Capture the cell that displays the provided text and extract its (x, y) central coordinate. 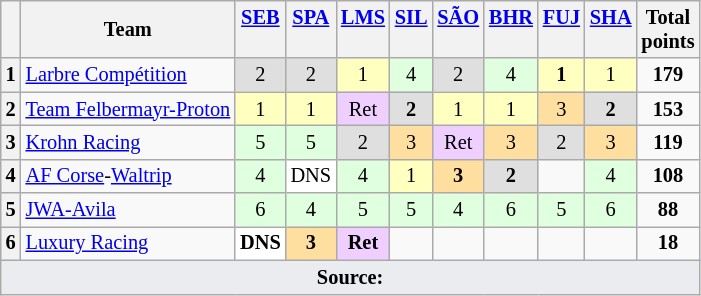
Team (128, 29)
BHR (511, 29)
Larbre Compétition (128, 75)
108 (668, 176)
153 (668, 109)
FUJ (562, 29)
AF Corse-Waltrip (128, 176)
88 (668, 210)
SIL (412, 29)
179 (668, 75)
Krohn Racing (128, 142)
JWA-Avila (128, 210)
18 (668, 243)
Totalpoints (668, 29)
Source: (350, 277)
119 (668, 142)
SEB (260, 29)
SHA (611, 29)
LMS (363, 29)
Team Felbermayr-Proton (128, 109)
SÃO (458, 29)
Luxury Racing (128, 243)
SPA (311, 29)
